Determine the [X, Y] coordinate at the center of the cell enclosing the given text.  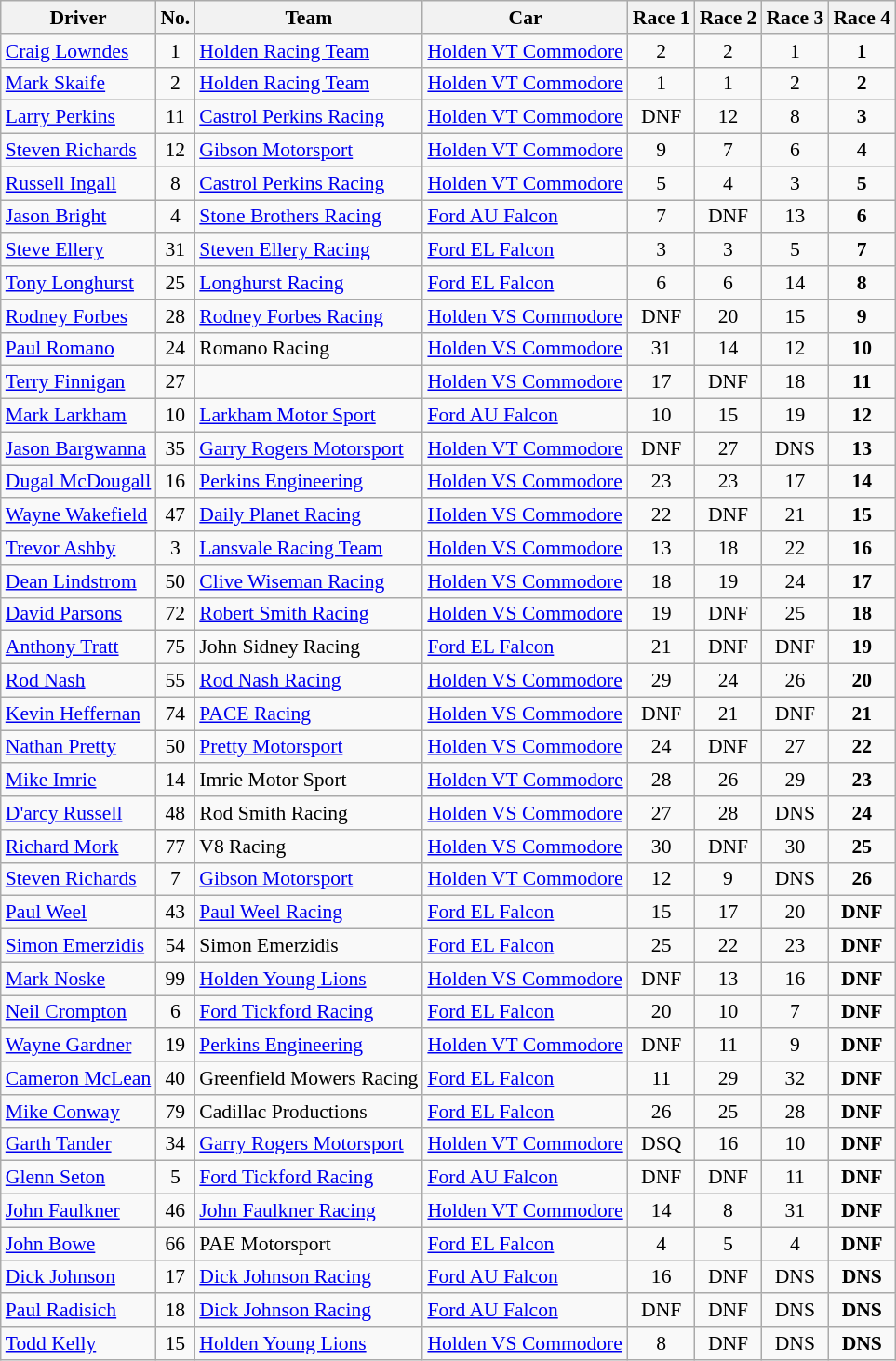
75 [175, 647]
Dugal McDougall [78, 482]
Mike Conway [78, 1112]
Imrie Motor Sport [309, 781]
Rodney Forbes [78, 316]
Race 1 [662, 18]
47 [175, 515]
Longhurst Racing [309, 283]
55 [175, 681]
Russell Ingall [78, 183]
Todd Kelly [78, 1343]
V8 Racing [309, 847]
Car [525, 18]
Rod Nash [78, 681]
John Bowe [78, 1244]
Mike Imrie [78, 781]
Clive Wiseman Racing [309, 581]
No. [175, 18]
Romano Racing [309, 349]
Mark Noske [78, 979]
72 [175, 614]
Driver [78, 18]
Robert Smith Racing [309, 614]
Larkham Motor Sport [309, 416]
Garth Tander [78, 1144]
Tony Longhurst [78, 283]
David Parsons [78, 614]
PACE Racing [309, 714]
Jason Bargwanna [78, 448]
Rod Nash Racing [309, 681]
Dean Lindstrom [78, 581]
Kevin Heffernan [78, 714]
Terry Finnigan [78, 382]
32 [795, 1078]
Race 2 [729, 18]
Glenn Seton [78, 1178]
Paul Radisich [78, 1311]
Team [309, 18]
35 [175, 448]
Lansvale Racing Team [309, 548]
Paul Weel Racing [309, 913]
Larry Perkins [78, 117]
Neil Crompton [78, 1012]
Mark Larkham [78, 416]
Race 4 [862, 18]
Nathan Pretty [78, 747]
Daily Planet Racing [309, 515]
Wayne Gardner [78, 1046]
Stone Brothers Racing [309, 217]
Greenfield Mowers Racing [309, 1078]
46 [175, 1211]
34 [175, 1144]
Steven Ellery Racing [309, 250]
Rod Smith Racing [309, 813]
DSQ [662, 1144]
77 [175, 847]
48 [175, 813]
Trevor Ashby [78, 548]
Cameron McLean [78, 1078]
John Faulkner [78, 1211]
Craig Lowndes [78, 51]
John Sidney Racing [309, 647]
79 [175, 1112]
Paul Romano [78, 349]
Wayne Wakefield [78, 515]
43 [175, 913]
Mark Skaife [78, 84]
99 [175, 979]
Richard Mork [78, 847]
PAE Motorsport [309, 1244]
Dick Johnson [78, 1277]
Rodney Forbes Racing [309, 316]
D'arcy Russell [78, 813]
John Faulkner Racing [309, 1211]
40 [175, 1078]
Cadillac Productions [309, 1112]
Jason Bright [78, 217]
Race 3 [795, 18]
74 [175, 714]
Paul Weel [78, 913]
66 [175, 1244]
54 [175, 946]
Pretty Motorsport [309, 747]
Steve Ellery [78, 250]
Anthony Tratt [78, 647]
